From the cell containing the given text, extract its center point as [X, Y] coordinate. 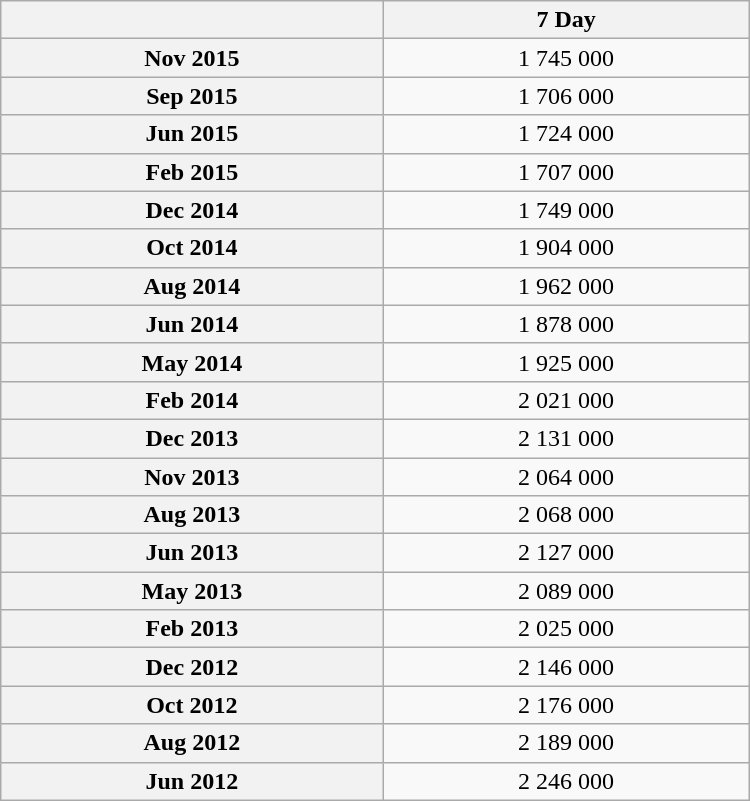
2 146 000 [566, 667]
1 962 000 [566, 286]
1 749 000 [566, 210]
Sep 2015 [192, 96]
1 707 000 [566, 172]
1 925 000 [566, 362]
2 176 000 [566, 705]
Jun 2015 [192, 134]
Nov 2015 [192, 58]
Feb 2013 [192, 629]
Dec 2012 [192, 667]
2 189 000 [566, 743]
Aug 2014 [192, 286]
Dec 2014 [192, 210]
Oct 2012 [192, 705]
1 878 000 [566, 324]
2 068 000 [566, 515]
2 131 000 [566, 438]
1 904 000 [566, 248]
Aug 2013 [192, 515]
Dec 2013 [192, 438]
Jun 2012 [192, 781]
1 724 000 [566, 134]
Feb 2015 [192, 172]
2 089 000 [566, 591]
2 064 000 [566, 477]
2 127 000 [566, 553]
Feb 2014 [192, 400]
1 745 000 [566, 58]
Jun 2014 [192, 324]
2 246 000 [566, 781]
May 2013 [192, 591]
May 2014 [192, 362]
1 706 000 [566, 96]
2 025 000 [566, 629]
Nov 2013 [192, 477]
2 021 000 [566, 400]
Oct 2014 [192, 248]
Jun 2013 [192, 553]
Aug 2012 [192, 743]
7 Day [566, 20]
